Search for the cell housing the specified text and yield its [x, y] center coordinate. 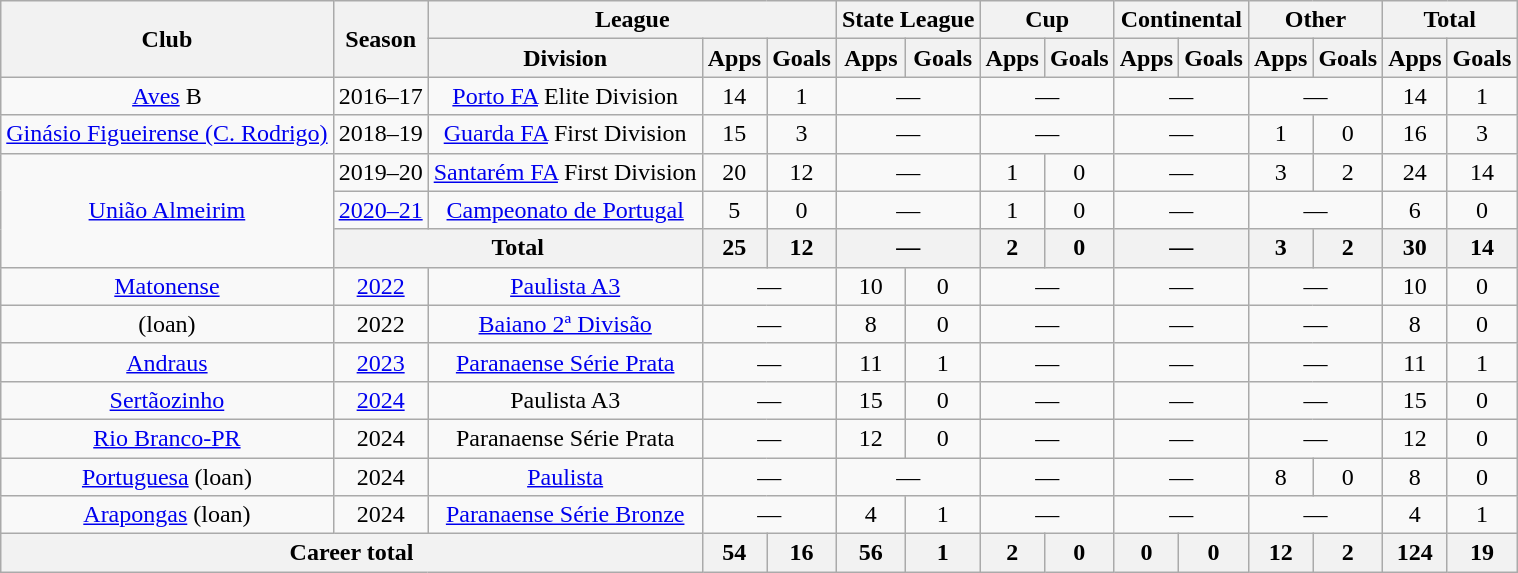
Career total [352, 553]
State League [908, 20]
5 [734, 210]
Ginásio Figueirense (C. Rodrigo) [167, 134]
54 [734, 553]
25 [734, 248]
Guarda FA First Division [565, 134]
League [632, 20]
União Almeirim [167, 210]
Arapongas (loan) [167, 515]
Portuguesa (loan) [167, 477]
Santarém FA First Division [565, 172]
20 [734, 172]
Division [565, 58]
Aves B [167, 96]
Matonense [167, 286]
Cup [1047, 20]
Club [167, 39]
Andraus [167, 362]
2016–17 [380, 96]
Campeonato de Portugal [565, 210]
19 [1482, 553]
Porto FA Elite Division [565, 96]
30 [1415, 248]
Paranaense Série Bronze [565, 515]
Sertãozinho [167, 400]
Continental [1181, 20]
2023 [380, 362]
24 [1415, 172]
Baiano 2ª Divisão [565, 324]
Other [1315, 20]
2019–20 [380, 172]
Paulista [565, 477]
(loan) [167, 324]
Rio Branco-PR [167, 438]
6 [1415, 210]
56 [870, 553]
2020–21 [380, 210]
124 [1415, 553]
Season [380, 39]
2018–19 [380, 134]
